For the text-containing cell, return its midpoint in (X, Y) coordinate format. 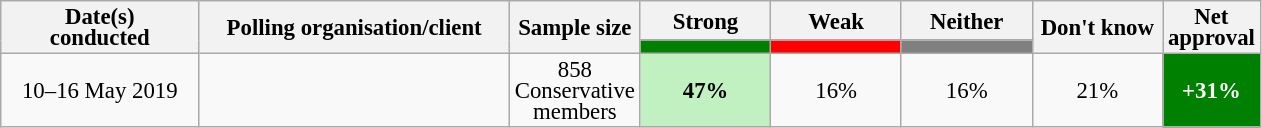
Date(s)conducted (100, 28)
47% (706, 91)
Neither (966, 20)
Polling organisation/client (354, 28)
Don't know (1098, 28)
858 Conservative members (574, 91)
21% (1098, 91)
+31% (1212, 91)
Net approval (1212, 28)
Strong (706, 20)
Sample size (574, 28)
Weak (836, 20)
10–16 May 2019 (100, 91)
